Scan for the cell matching the given text and deliver its (X, Y) coordinate at center. 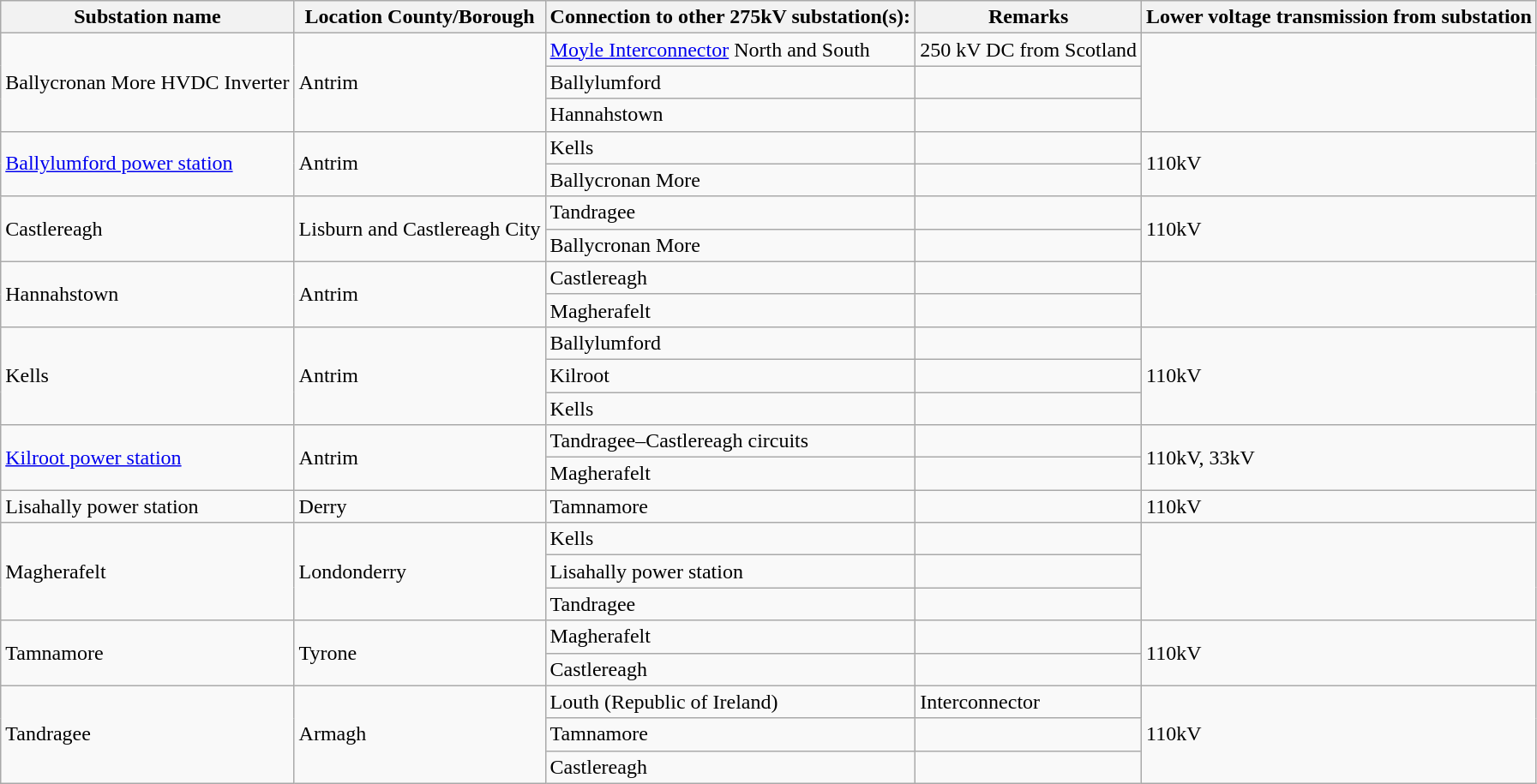
Moyle Interconnector North and South (730, 50)
Tyrone (420, 653)
Tandragee–Castlereagh circuits (730, 441)
Lisburn and Castlereagh City (420, 229)
Kilroot power station (147, 458)
Lower voltage transmission from substation (1339, 17)
Ballylumford power station (147, 164)
Ballycronan More HVDC Inverter (147, 82)
Kilroot (730, 375)
Louth (Republic of Ireland) (730, 702)
Armagh (420, 734)
Substation name (147, 17)
Location County/Borough (420, 17)
Londonderry (420, 572)
250 kV DC from Scotland (1029, 50)
Derry (420, 506)
Connection to other 275kV substation(s): (730, 17)
110kV, 33kV (1339, 458)
Remarks (1029, 17)
Interconnector (1029, 702)
